Determine the (X, Y) coordinate at the center of the cell enclosing the given text.  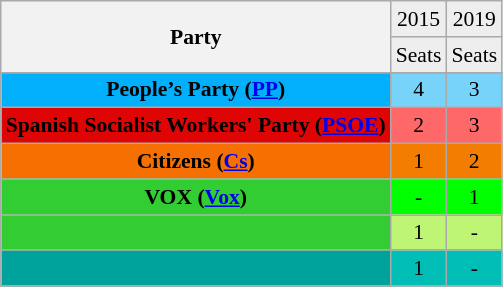
VOX (Vox) (196, 197)
2019 (474, 19)
4 (419, 90)
2015 (419, 19)
Citizens (Cs) (196, 162)
Spanish Socialist Workers' Party (PSOE) (196, 126)
Party (196, 36)
People’s Party (PP) (196, 90)
